Determine the (x, y) coordinate at the center of the cell enclosing the given text.  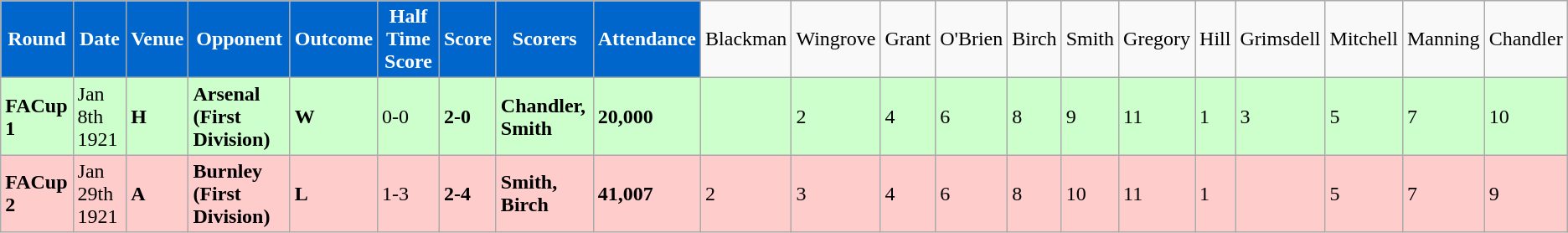
Wingrove (836, 39)
Grant (908, 39)
A (157, 194)
Half Time Score (409, 39)
Attendance (647, 39)
20,000 (647, 116)
FACup 2 (37, 194)
0-0 (409, 116)
Grimsdell (1280, 39)
L (333, 194)
Arsenal (First Division) (240, 116)
Manning (1443, 39)
Date (100, 39)
Burnley (First Division) (240, 194)
2-0 (467, 116)
Smith (1090, 39)
Mitchell (1364, 39)
Round (37, 39)
Outcome (333, 39)
2-4 (467, 194)
FACup 1 (37, 116)
Smith, Birch (544, 194)
Blackman (746, 39)
Venue (157, 39)
Jan 8th 1921 (100, 116)
Chandler (1526, 39)
H (157, 116)
Hill (1215, 39)
41,007 (647, 194)
W (333, 116)
O'Brien (972, 39)
Jan 29th 1921 (100, 194)
1-3 (409, 194)
Gregory (1158, 39)
Scorers (544, 39)
Opponent (240, 39)
Score (467, 39)
Birch (1034, 39)
Chandler, Smith (544, 116)
